From the cell containing the given text, extract its center point as [x, y] coordinate. 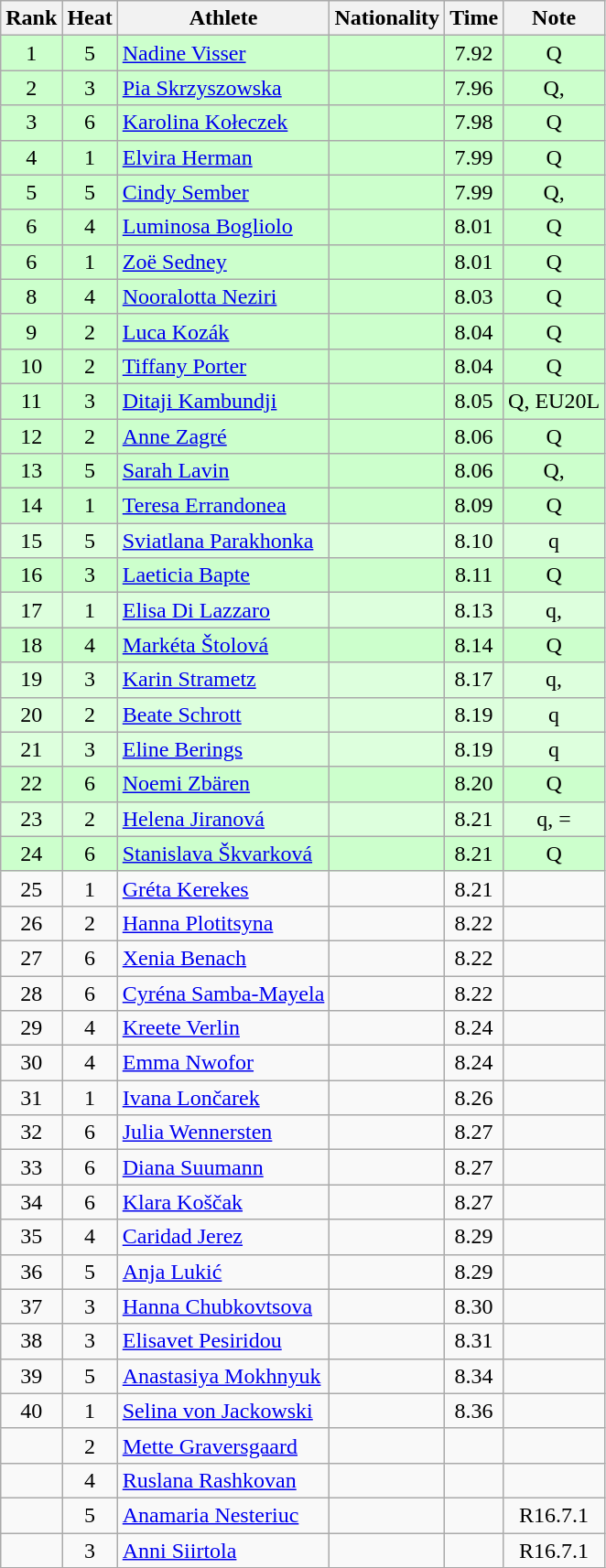
38 [31, 1341]
Sviatlana Parakhonka [223, 541]
Anastasiya Mokhnyuk [223, 1376]
8.34 [474, 1376]
Anja Lukić [223, 1272]
8.10 [474, 541]
Diana Suumann [223, 1167]
Mette Graversgaard [223, 1445]
19 [31, 680]
Laeticia Bapte [223, 575]
8.03 [474, 296]
Teresa Errandonea [223, 506]
29 [31, 1028]
31 [31, 1098]
8.20 [474, 784]
Helena Jiranová [223, 819]
8.05 [474, 401]
Ivana Lončarek [223, 1098]
8.30 [474, 1306]
Noemi Zbären [223, 784]
Beate Schrott [223, 714]
Cindy Sember [223, 192]
32 [31, 1133]
23 [31, 819]
35 [31, 1237]
40 [31, 1411]
25 [31, 888]
10 [31, 366]
Julia Wennersten [223, 1133]
Stanislava Škvarková [223, 854]
22 [31, 784]
Anni Siirtola [223, 1551]
8.26 [474, 1098]
18 [31, 645]
Hanna Plotitsyna [223, 923]
Athlete [223, 18]
Tiffany Porter [223, 366]
Nooralotta Neziri [223, 296]
8.31 [474, 1341]
7.98 [474, 123]
8.09 [474, 506]
Q, EU20L [555, 401]
7.92 [474, 53]
Cyréna Samba-Mayela [223, 993]
14 [31, 506]
Elvira Herman [223, 157]
12 [31, 436]
33 [31, 1167]
Emma Nwofor [223, 1063]
27 [31, 958]
Karolina Kołeczek [223, 123]
Anamaria Nesteriuc [223, 1515]
Eline Berings [223, 749]
20 [31, 714]
q, = [555, 819]
Caridad Jerez [223, 1237]
26 [31, 923]
Selina von Jackowski [223, 1411]
Nadine Visser [223, 53]
Luca Kozák [223, 331]
Time [474, 18]
Elisavet Pesiridou [223, 1341]
Note [555, 18]
Luminosa Bogliolo [223, 227]
8.36 [474, 1411]
Ditaji Kambundji [223, 401]
Heat [90, 18]
7.96 [474, 88]
Sarah Lavin [223, 471]
Anne Zagré [223, 436]
Rank [31, 18]
17 [31, 610]
Karin Strametz [223, 680]
16 [31, 575]
8.13 [474, 610]
28 [31, 993]
Klara Koščak [223, 1202]
Zoë Sedney [223, 262]
24 [31, 854]
Nationality [387, 18]
Xenia Benach [223, 958]
Gréta Kerekes [223, 888]
Markéta Štolová [223, 645]
15 [31, 541]
Pia Skrzyszowska [223, 88]
13 [31, 471]
39 [31, 1376]
30 [31, 1063]
8.11 [474, 575]
Elisa Di Lazzaro [223, 610]
21 [31, 749]
Hanna Chubkovtsova [223, 1306]
8 [31, 296]
36 [31, 1272]
37 [31, 1306]
8.14 [474, 645]
9 [31, 331]
8.17 [474, 680]
11 [31, 401]
34 [31, 1202]
Kreete Verlin [223, 1028]
Ruslana Rashkovan [223, 1480]
